Return (x, y) of the center of cell containing provided text 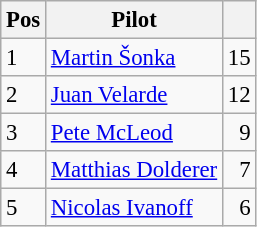
Pilot (134, 20)
12 (238, 95)
Juan Velarde (134, 95)
15 (238, 58)
4 (24, 170)
1 (24, 58)
9 (238, 133)
Martin Šonka (134, 58)
7 (238, 170)
Nicolas Ivanoff (134, 208)
2 (24, 95)
Pos (24, 20)
6 (238, 208)
3 (24, 133)
Matthias Dolderer (134, 170)
Pete McLeod (134, 133)
5 (24, 208)
